Determine the [x, y] coordinate at the center of the cell enclosing the given text.  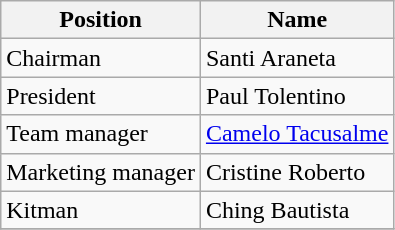
President [101, 96]
Paul Tolentino [297, 96]
Chairman [101, 58]
Ching Bautista [297, 210]
Kitman [101, 210]
Marketing manager [101, 172]
Cristine Roberto [297, 172]
Camelo Tacusalme [297, 134]
Position [101, 20]
Team manager [101, 134]
Name [297, 20]
Santi Araneta [297, 58]
